Return the (x, y) coordinate for the center point of the cell that contains the specified text.  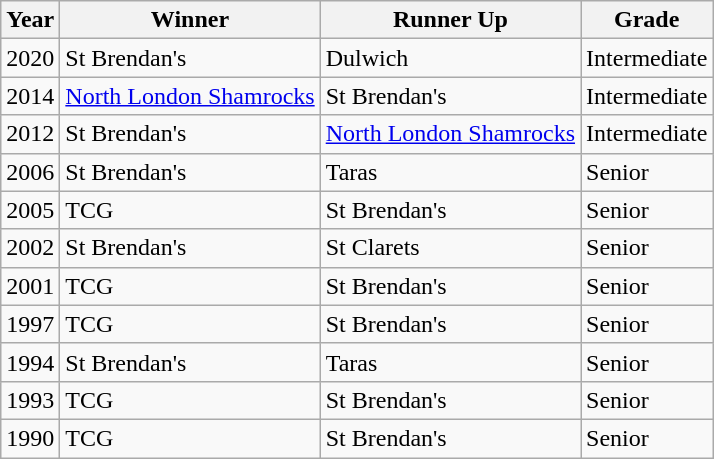
Winner (190, 20)
Grade (647, 20)
St Clarets (450, 248)
1994 (30, 362)
1990 (30, 438)
2001 (30, 286)
2005 (30, 210)
Runner Up (450, 20)
Dulwich (450, 58)
2002 (30, 248)
2020 (30, 58)
1997 (30, 324)
2012 (30, 134)
1993 (30, 400)
2006 (30, 172)
Year (30, 20)
2014 (30, 96)
